Return the [X, Y] coordinate for the center point of the cell that contains the specified text.  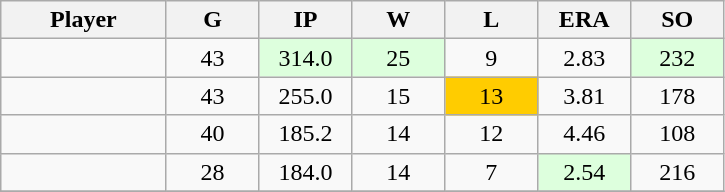
Player [84, 20]
12 [492, 134]
15 [398, 96]
W [398, 20]
4.46 [584, 134]
184.0 [306, 172]
2.83 [584, 58]
232 [678, 58]
G [212, 20]
314.0 [306, 58]
28 [212, 172]
ERA [584, 20]
9 [492, 58]
40 [212, 134]
13 [492, 96]
185.2 [306, 134]
IP [306, 20]
L [492, 20]
108 [678, 134]
216 [678, 172]
2.54 [584, 172]
3.81 [584, 96]
7 [492, 172]
255.0 [306, 96]
178 [678, 96]
25 [398, 58]
SO [678, 20]
